Determine the [X, Y] coordinate at the center of the cell enclosing the given text.  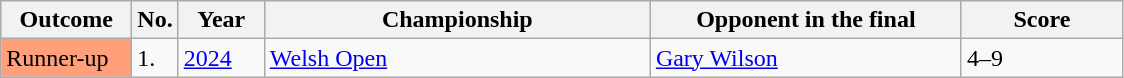
No. [155, 20]
Outcome [66, 20]
Opponent in the final [806, 20]
Runner-up [66, 58]
Year [221, 20]
1. [155, 58]
4–9 [1042, 58]
Score [1042, 20]
Welsh Open [457, 58]
Gary Wilson [806, 58]
2024 [221, 58]
Championship [457, 20]
